Pinpoint the cell where the given text exists, returning its [x, y] midpoint coordinate. 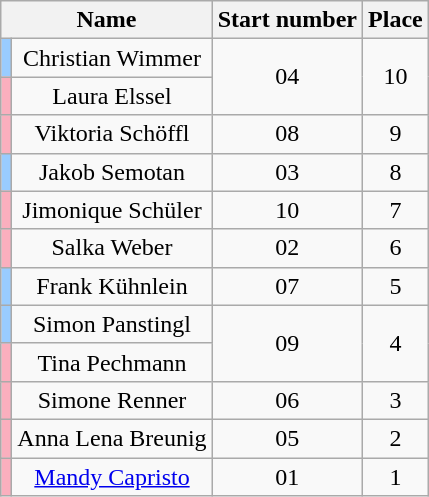
09 [287, 343]
05 [287, 438]
Anna Lena Breunig [112, 438]
8 [396, 172]
Simone Renner [112, 400]
01 [287, 477]
3 [396, 400]
03 [287, 172]
08 [287, 134]
07 [287, 286]
Name [106, 20]
1 [396, 477]
Frank Kühnlein [112, 286]
2 [396, 438]
6 [396, 248]
Laura Elssel [112, 96]
Salka Weber [112, 248]
7 [396, 210]
Simon Panstingl [112, 324]
4 [396, 343]
5 [396, 286]
04 [287, 77]
Mandy Capristo [112, 477]
Jimonique Schüler [112, 210]
02 [287, 248]
Christian Wimmer [112, 58]
Tina Pechmann [112, 362]
Jakob Semotan [112, 172]
Viktoria Schöffl [112, 134]
9 [396, 134]
Place [396, 20]
Start number [287, 20]
06 [287, 400]
